Identify which cell holds the provided text, then report its [x, y] central coordinate. 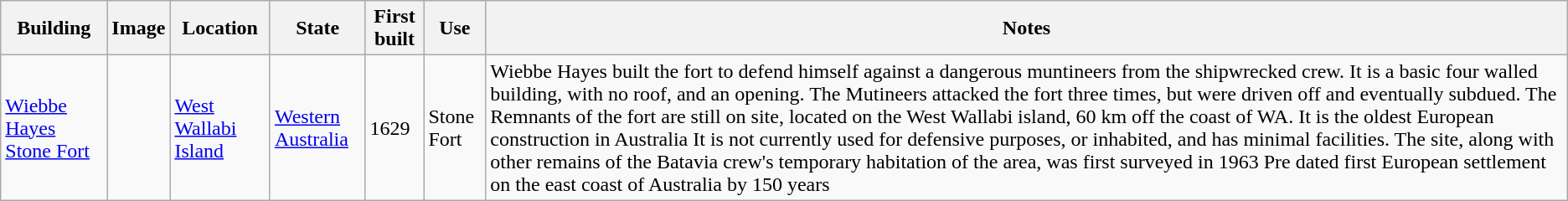
First built [395, 28]
Wiebbe Hayes Stone Fort [54, 127]
Notes [1027, 28]
1629 [395, 127]
Use [455, 28]
Building [54, 28]
West Wallabi Island [220, 127]
Stone Fort [455, 127]
State [317, 28]
Location [220, 28]
Western Australia [317, 127]
Image [139, 28]
